Return (x, y) of the center of cell containing provided text 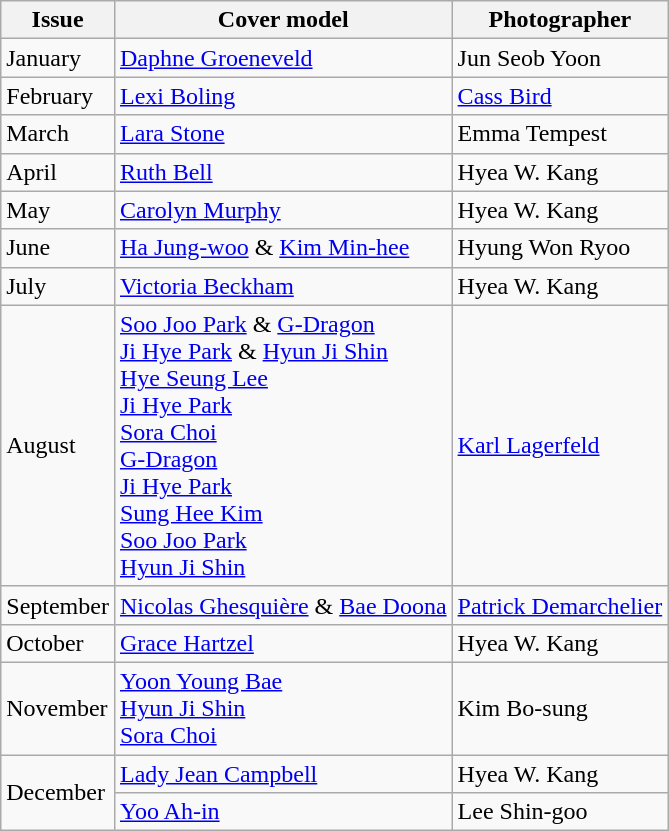
Emma Tempest (560, 134)
July (58, 286)
Soo Joo Park & G-DragonJi Hye Park & Hyun Ji ShinHye Seung LeeJi Hye ParkSora Choi G-DragonJi Hye ParkSung Hee KimSoo Joo Park Hyun Ji Shin (283, 446)
Ha Jung-woo & Kim Min-hee (283, 248)
Lexi Boling (283, 96)
January (58, 58)
Lara Stone (283, 134)
Cover model (283, 20)
Lee Shin-goo (560, 812)
Photographer (560, 20)
Kim Bo-sung (560, 708)
March (58, 134)
Jun Seob Yoon (560, 58)
August (58, 446)
Daphne Groeneveld (283, 58)
Grace Hartzel (283, 643)
Cass Bird (560, 96)
Victoria Beckham (283, 286)
Yoo Ah-in (283, 812)
October (58, 643)
Yoon Young BaeHyun Ji ShinSora Choi (283, 708)
November (58, 708)
Nicolas Ghesquière & Bae Doona (283, 605)
February (58, 96)
June (58, 248)
December (58, 792)
Patrick Demarchelier (560, 605)
Lady Jean Campbell (283, 773)
April (58, 172)
Carolyn Murphy (283, 210)
September (58, 605)
Issue (58, 20)
Ruth Bell (283, 172)
Hyung Won Ryoo (560, 248)
Karl Lagerfeld (560, 446)
May (58, 210)
